Determine the [X, Y] coordinate at the center of the cell enclosing the given text.  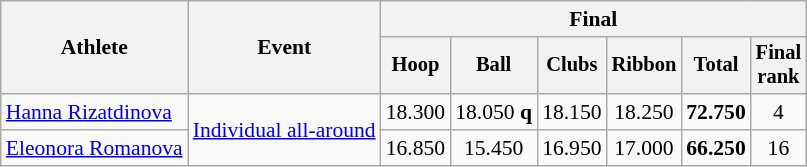
Athlete [94, 48]
Ball [494, 66]
18.050 q [494, 112]
Individual all-around [284, 130]
72.750 [716, 112]
16.950 [572, 148]
Total [716, 66]
4 [778, 112]
18.150 [572, 112]
17.000 [644, 148]
16 [778, 148]
Finalrank [778, 66]
Hanna Rizatdinova [94, 112]
Clubs [572, 66]
16.850 [416, 148]
18.250 [644, 112]
Hoop [416, 66]
Final [594, 19]
Eleonora Romanova [94, 148]
Event [284, 48]
15.450 [494, 148]
Ribbon [644, 66]
66.250 [716, 148]
18.300 [416, 112]
